Detect which cell encompasses the target text, then output its [x, y] center coordinate. 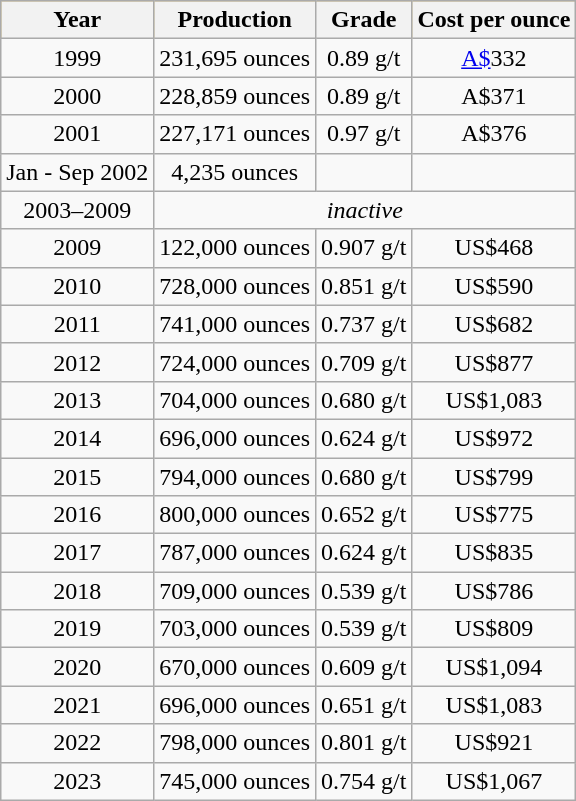
Production [235, 20]
0.651 g/t [364, 705]
2023 [78, 781]
2016 [78, 515]
US$809 [494, 629]
787,000 ounces [235, 553]
2020 [78, 667]
inactive [365, 210]
2015 [78, 477]
794,000 ounces [235, 477]
2003–2009 [78, 210]
2017 [78, 553]
0.609 g/t [364, 667]
US$468 [494, 248]
US$835 [494, 553]
US$1,094 [494, 667]
703,000 ounces [235, 629]
2018 [78, 591]
1999 [78, 58]
800,000 ounces [235, 515]
228,859 ounces [235, 96]
728,000 ounces [235, 286]
2011 [78, 324]
Year [78, 20]
2013 [78, 400]
US$682 [494, 324]
0.801 g/t [364, 743]
US$877 [494, 362]
2019 [78, 629]
741,000 ounces [235, 324]
670,000 ounces [235, 667]
704,000 ounces [235, 400]
A$332 [494, 58]
2010 [78, 286]
0.907 g/t [364, 248]
4,235 ounces [235, 172]
227,171 ounces [235, 134]
A$376 [494, 134]
745,000 ounces [235, 781]
Cost per ounce [494, 20]
Grade [364, 20]
0.851 g/t [364, 286]
709,000 ounces [235, 591]
US$590 [494, 286]
A$371 [494, 96]
0.709 g/t [364, 362]
0.737 g/t [364, 324]
2021 [78, 705]
US$921 [494, 743]
US$799 [494, 477]
US$786 [494, 591]
0.754 g/t [364, 781]
0.97 g/t [364, 134]
724,000 ounces [235, 362]
US$1,067 [494, 781]
US$775 [494, 515]
2000 [78, 96]
US$972 [494, 438]
231,695 ounces [235, 58]
798,000 ounces [235, 743]
0.652 g/t [364, 515]
2012 [78, 362]
Jan - Sep 2002 [78, 172]
2022 [78, 743]
2009 [78, 248]
122,000 ounces [235, 248]
2001 [78, 134]
2014 [78, 438]
